Scan for the cell matching the given text and deliver its (x, y) coordinate at center. 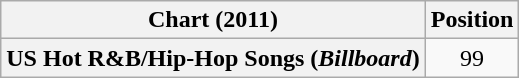
Position (472, 20)
Chart (2011) (213, 20)
99 (472, 58)
US Hot R&B/Hip-Hop Songs (Billboard) (213, 58)
